For the text-containing cell, return its midpoint in [x, y] coordinate format. 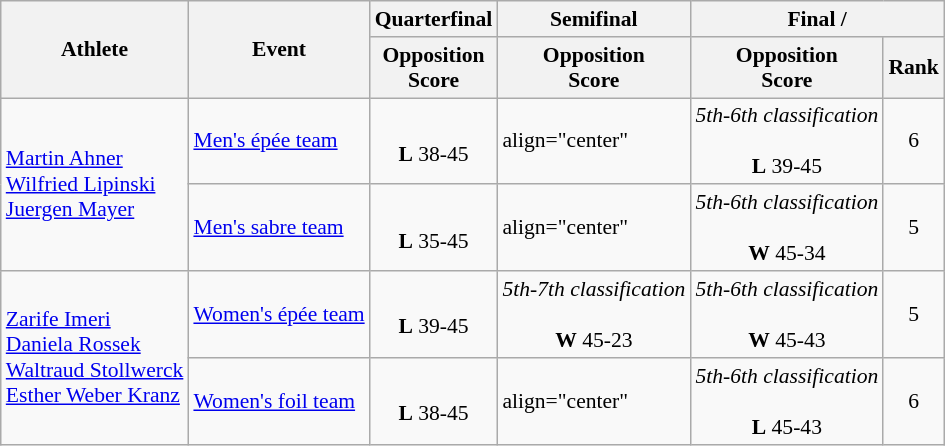
L 35-45 [434, 228]
Zarife Imeri Daniela Rossek Waltraud Stollwerck Esther Weber Kranz [95, 358]
Rank [914, 68]
Event [278, 50]
5th-7th classification W 45-23 [594, 314]
Women's épée team [278, 314]
Semifinal [594, 19]
Men's sabre team [278, 228]
Final / [817, 19]
Martin Ahner Wilfried Lipinski Juergen Mayer [95, 184]
5th-6th classification L 45-43 [786, 402]
L 39-45 [434, 314]
Quarterfinal [434, 19]
5th-6th classification W 45-43 [786, 314]
5th-6th classification L 39-45 [786, 142]
Athlete [95, 50]
Women's foil team [278, 402]
Men's épée team [278, 142]
5th-6th classification W 45-34 [786, 228]
